Capture the cell that displays the provided text and extract its [x, y] central coordinate. 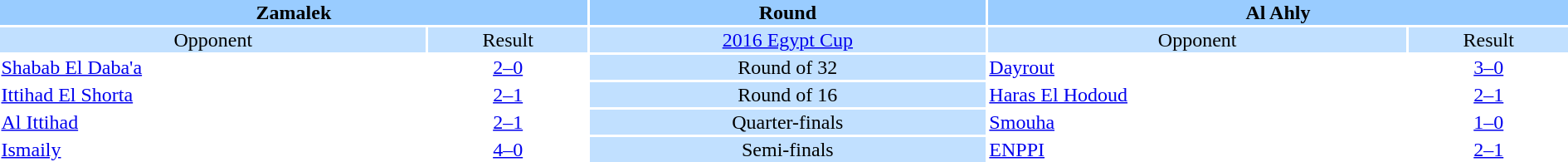
Round of 32 [788, 67]
2–0 [508, 67]
2016 Egypt Cup [788, 40]
Zamalek [294, 12]
Smouha [1198, 122]
Shabab El Daba'a [212, 67]
Quarter-finals [788, 122]
4–0 [508, 150]
Al Ahly [1278, 12]
ENPPI [1198, 150]
1–0 [1488, 122]
Ittihad El Shorta [212, 95]
3–0 [1488, 67]
Semi-finals [788, 150]
Al Ittihad [212, 122]
Round of 16 [788, 95]
Round [788, 12]
Haras El Hodoud [1198, 95]
Ismaily [212, 150]
Dayrout [1198, 67]
